Capture the cell that displays the provided text and extract its (X, Y) central coordinate. 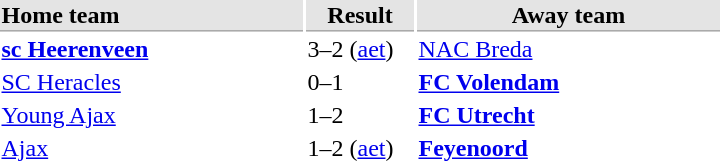
0–1 (360, 83)
Result (360, 16)
SC Heracles (152, 83)
3–2 (aet) (360, 49)
FC Utrecht (568, 115)
Home team (152, 16)
FC Volendam (568, 83)
1–2 (360, 115)
sc Heerenveen (152, 49)
NAC Breda (568, 49)
Away team (568, 16)
Young Ajax (152, 115)
